Find where the given text appears and provide that cell's center as [X, Y] coordinate. 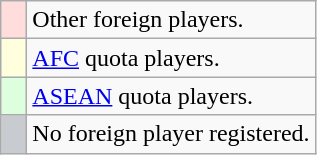
Other foreign players. [171, 20]
No foreign player registered. [171, 134]
AFC quota players. [171, 58]
ASEAN quota players. [171, 96]
